Determine the (X, Y) coordinate at the center of the cell enclosing the given text.  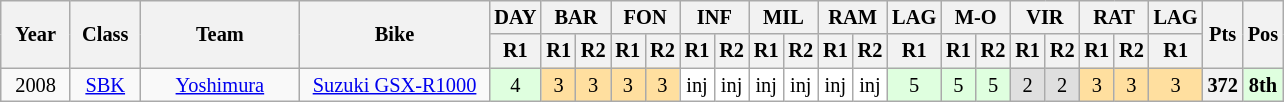
DAY (515, 17)
Year (36, 34)
Bike (395, 34)
Class (105, 34)
FON (646, 17)
8th (1263, 85)
372 (1223, 85)
SBK (105, 85)
Team (220, 34)
Pts (1223, 34)
VIR (1044, 17)
Suzuki GSX-R1000 (395, 85)
RAM (852, 17)
RAT (1114, 17)
BAR (576, 17)
Pos (1263, 34)
4 (515, 85)
M-O (976, 17)
INF (714, 17)
2008 (36, 85)
Yoshimura (220, 85)
MIL (784, 17)
